Scan for the cell matching the given text and deliver its [X, Y] coordinate at center. 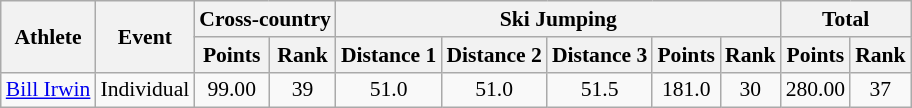
99.00 [232, 90]
39 [302, 90]
Athlete [48, 36]
Individual [144, 90]
Event [144, 36]
Distance 1 [388, 55]
51.5 [600, 90]
30 [750, 90]
280.00 [816, 90]
Ski Jumping [558, 19]
Distance 3 [600, 55]
Bill Irwin [48, 90]
Distance 2 [494, 55]
Cross-country [265, 19]
Total [846, 19]
37 [880, 90]
181.0 [686, 90]
